Detect which cell encompasses the target text, then output its (X, Y) center coordinate. 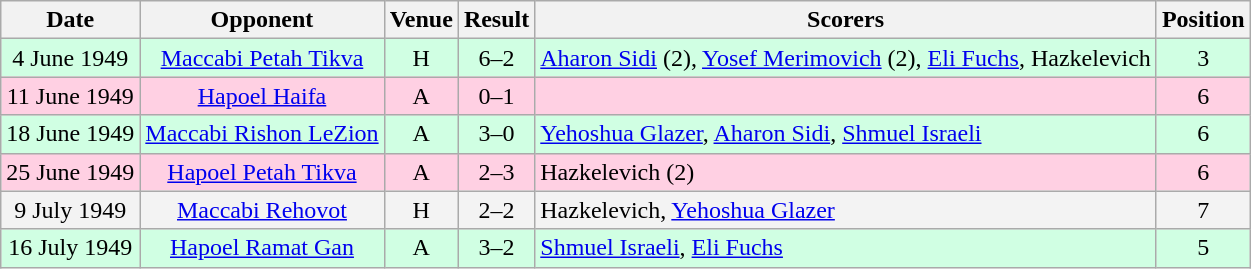
7 (1203, 210)
Venue (421, 20)
Yehoshua Glazer, Aharon Sidi, Shmuel Israeli (846, 134)
Opponent (262, 20)
Date (70, 20)
Maccabi Rehovot (262, 210)
Position (1203, 20)
11 June 1949 (70, 96)
3–2 (496, 248)
Aharon Sidi (2), Yosef Merimovich (2), Eli Fuchs, Hazkelevich (846, 58)
5 (1203, 248)
Shmuel Israeli, Eli Fuchs (846, 248)
3–0 (496, 134)
Maccabi Rishon LeZion (262, 134)
Hazkelevich, Yehoshua Glazer (846, 210)
4 June 1949 (70, 58)
9 July 1949 (70, 210)
6–2 (496, 58)
Hapoel Haifa (262, 96)
Maccabi Petah Tikva (262, 58)
Result (496, 20)
Hapoel Ramat Gan (262, 248)
Hapoel Petah Tikva (262, 172)
2–2 (496, 210)
2–3 (496, 172)
16 July 1949 (70, 248)
25 June 1949 (70, 172)
3 (1203, 58)
Scorers (846, 20)
0–1 (496, 96)
Hazkelevich (2) (846, 172)
18 June 1949 (70, 134)
